Output the (x, y) coordinate of the center of the cell containing the given text.  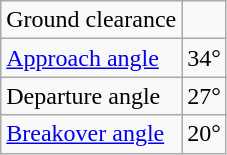
Breakover angle (92, 134)
27° (204, 96)
20° (204, 134)
Ground clearance (92, 20)
Approach angle (92, 58)
34° (204, 58)
Departure angle (92, 96)
